Return [X, Y] of the center of cell containing provided text 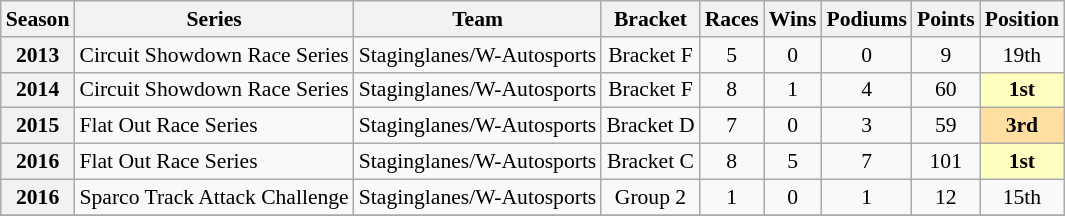
15th [1022, 197]
12 [946, 197]
Bracket [650, 19]
Series [214, 19]
2014 [38, 90]
Bracket D [650, 126]
Sparco Track Attack Challenge [214, 197]
Bracket C [650, 162]
4 [866, 90]
3 [866, 126]
Races [732, 19]
Group 2 [650, 197]
59 [946, 126]
Team [478, 19]
19th [1022, 55]
Position [1022, 19]
Podiums [866, 19]
Wins [793, 19]
101 [946, 162]
2013 [38, 55]
3rd [1022, 126]
Season [38, 19]
Points [946, 19]
60 [946, 90]
2015 [38, 126]
9 [946, 55]
